Detect which cell encompasses the target text, then output its [X, Y] center coordinate. 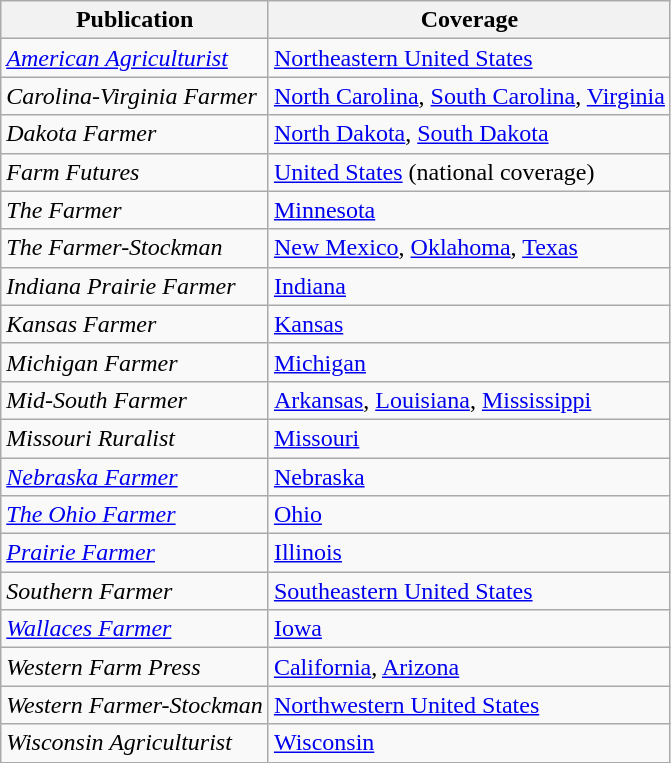
Illinois [469, 553]
Indiana Prairie Farmer [135, 286]
Publication [135, 20]
Nebraska [469, 477]
American Agriculturist [135, 58]
Carolina-Virginia Farmer [135, 96]
Wallaces Farmer [135, 629]
Northeastern United States [469, 58]
Nebraska Farmer [135, 477]
Minnesota [469, 210]
Kansas Farmer [135, 324]
Coverage [469, 20]
North Dakota, South Dakota [469, 134]
Prairie Farmer [135, 553]
Wisconsin Agriculturist [135, 743]
Farm Futures [135, 172]
Michigan [469, 362]
Southeastern United States [469, 591]
Western Farmer-Stockman [135, 705]
Wisconsin [469, 743]
California, Arizona [469, 667]
Missouri [469, 438]
United States (national coverage) [469, 172]
The Farmer [135, 210]
Iowa [469, 629]
The Farmer-Stockman [135, 248]
Dakota Farmer [135, 134]
Arkansas, Louisiana, Mississippi [469, 400]
Michigan Farmer [135, 362]
The Ohio Farmer [135, 515]
Missouri Ruralist [135, 438]
Kansas [469, 324]
Indiana [469, 286]
Western Farm Press [135, 667]
Southern Farmer [135, 591]
New Mexico, Oklahoma, Texas [469, 248]
Northwestern United States [469, 705]
North Carolina, South Carolina, Virginia [469, 96]
Ohio [469, 515]
Mid-South Farmer [135, 400]
